Return [x, y] of the center of cell containing provided text 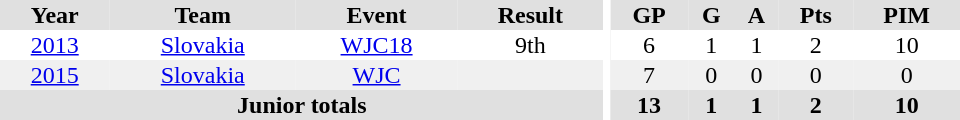
Team [202, 15]
2015 [54, 75]
Junior totals [302, 105]
7 [649, 75]
GP [649, 15]
G [712, 15]
6 [649, 45]
A [757, 15]
WJC18 [376, 45]
13 [649, 105]
2013 [54, 45]
Result [530, 15]
9th [530, 45]
WJC [376, 75]
Event [376, 15]
Pts [816, 15]
Year [54, 15]
PIM [906, 15]
